For the text-containing cell, return its midpoint in [x, y] coordinate format. 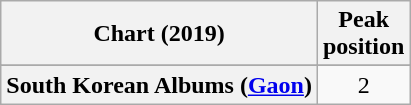
Chart (2019) [160, 34]
2 [363, 85]
Peakposition [363, 34]
South Korean Albums (Gaon) [160, 85]
